Find where the given text appears and provide that cell's center as [X, Y] coordinate. 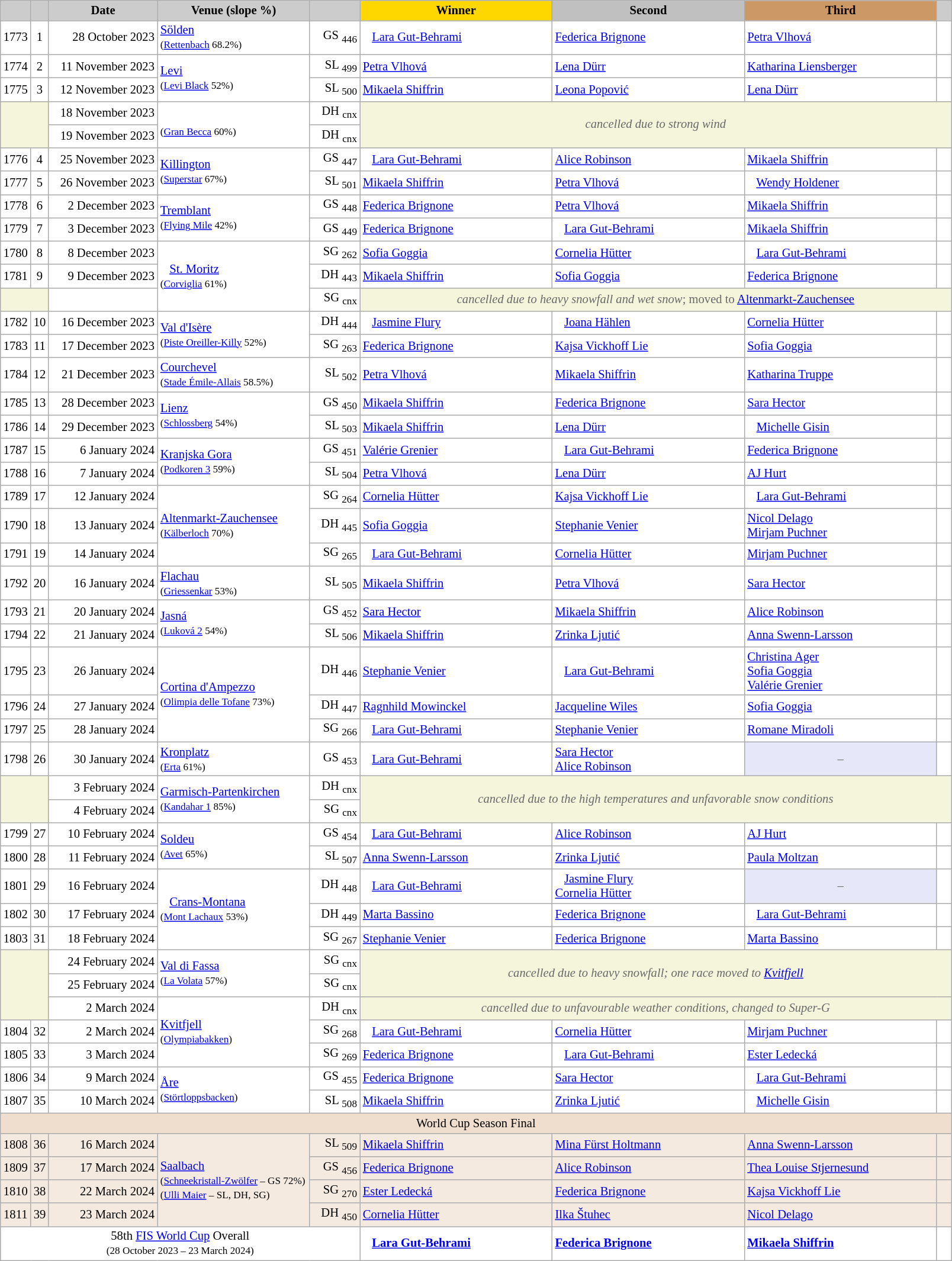
34 [40, 1077]
16 January 2024 [103, 583]
28 October 2023 [103, 37]
1786 [15, 426]
28 December 2023 [103, 404]
Nicol Delago [841, 1215]
19 [40, 554]
SG 265 [335, 554]
1811 [15, 1215]
SL 505 [335, 583]
11 November 2023 [103, 66]
Courchevel(Stade Émile-Allais 58.5%) [233, 375]
Wendy Holdener [841, 182]
1801 [15, 886]
Flachau(Griessenkar 53%) [233, 583]
1792 [15, 583]
Kvitfjell(Olympiabakken) [233, 1031]
SL 500 [335, 89]
cancelled due to strong wind [656, 124]
cancelled due to heavy snowfall and wet snow; moved to Altenmarkt-Zauchensee [656, 300]
GS 447 [335, 160]
1787 [15, 450]
1803 [15, 938]
1789 [15, 496]
28 [40, 857]
2 December 2023 [103, 206]
26 [40, 759]
SG 264 [335, 496]
Katharina Liensberger [841, 66]
14 January 2024 [103, 554]
Third [841, 10]
Val d'Isère(Piste Oreiller-Killy 52%) [233, 334]
SL 508 [335, 1101]
DH 448 [335, 886]
DH 444 [335, 322]
cancelled due to heavy snowfall; one race moved to Kvitfjell [656, 973]
Tremblant(Flying Mile 42%) [233, 218]
GS 452 [335, 611]
GS 453 [335, 759]
GS 454 [335, 834]
22 [40, 635]
1788 [15, 474]
SL 502 [335, 375]
6 [40, 206]
36 [40, 1145]
SG 263 [335, 346]
Katharina Truppe [841, 375]
1809 [15, 1167]
1800 [15, 857]
1808 [15, 1145]
22 March 2024 [103, 1191]
25 February 2024 [103, 985]
8 [40, 252]
Jasmine Flury [456, 322]
1781 [15, 276]
1806 [15, 1077]
20 [40, 583]
1777 [15, 182]
GS 455 [335, 1077]
23 [40, 671]
SG 268 [335, 1031]
Paula Moltzan [841, 857]
18 February 2024 [103, 938]
1782 [15, 322]
39 [40, 1215]
4 [40, 160]
15 [40, 450]
1784 [15, 375]
Mina Fürst Holtmann [649, 1145]
1780 [15, 252]
St. Moritz(Corviglia 61%) [233, 276]
Winner [456, 10]
3 March 2024 [103, 1055]
Romane Miradoli [841, 729]
1797 [15, 729]
DH 450 [335, 1215]
6 January 2024 [103, 450]
30 [40, 915]
21 December 2023 [103, 375]
58th FIS World Cup Overall(28 October 2023 – 23 March 2024) [180, 1243]
24 [40, 707]
14 [40, 426]
1795 [15, 671]
35 [40, 1101]
SL 504 [335, 474]
3 December 2023 [103, 230]
17 [40, 496]
GS 446 [335, 37]
SL 506 [335, 635]
Kranjska Gora(Podkoren 3 59%) [233, 462]
Garmisch-Partenkirchen(Kandahar 1 85%) [233, 799]
9 December 2023 [103, 276]
Thea Louise Stjernesund [841, 1167]
SL 509 [335, 1145]
GS 456 [335, 1167]
10 February 2024 [103, 834]
12 [40, 375]
23 March 2024 [103, 1215]
1775 [15, 89]
1774 [15, 66]
Jacqueline Wiles [649, 707]
26 November 2023 [103, 182]
DH 443 [335, 276]
GS 448 [335, 206]
1783 [15, 346]
cancelled due to unfavourable weather conditions, changed to Super-G [656, 1008]
World Cup Season Final [476, 1123]
Joana Hählen [649, 322]
27 January 2024 [103, 707]
GS 450 [335, 404]
30 January 2024 [103, 759]
37 [40, 1167]
Val di Fassa(La Volata 57%) [233, 973]
29 [40, 886]
1805 [15, 1055]
12 January 2024 [103, 496]
Åre(Störtloppsbacken) [233, 1089]
17 December 2023 [103, 346]
17 February 2024 [103, 915]
1804 [15, 1031]
SL 503 [335, 426]
Soldeu(Avet 65%) [233, 845]
Sölden(Rettenbach 68.2%) [233, 37]
16 [40, 474]
21 [40, 611]
11 February 2024 [103, 857]
3 [40, 89]
9 March 2024 [103, 1077]
33 [40, 1055]
GS 449 [335, 230]
1798 [15, 759]
1790 [15, 525]
1778 [15, 206]
Jasmine Flury Cornelia Hütter [649, 886]
21 January 2024 [103, 635]
1807 [15, 1101]
31 [40, 938]
Sara Hector Alice Robinson [649, 759]
DH 446 [335, 671]
(Gran Becca 60%) [233, 124]
SG 262 [335, 252]
Ragnhild Mowinckel [456, 707]
1793 [15, 611]
1791 [15, 554]
1799 [15, 834]
7 January 2024 [103, 474]
12 November 2023 [103, 89]
Christina Ager Sofia Goggia Valérie Grenier [841, 671]
SL 501 [335, 182]
3 February 2024 [103, 787]
18 [40, 525]
2 [40, 66]
Leona Popović [649, 89]
1796 [15, 707]
Second [649, 10]
Crans-Montana(Mont Lachaux 53%) [233, 909]
1794 [15, 635]
1 [40, 37]
1810 [15, 1191]
9 [40, 276]
13 January 2024 [103, 525]
SG 267 [335, 938]
24 February 2024 [103, 961]
Venue (slope %) [233, 10]
cancelled due to the high temperatures and unfavorable snow conditions [656, 799]
Kronplatz(Erta 61%) [233, 759]
20 January 2024 [103, 611]
16 February 2024 [103, 886]
25 November 2023 [103, 160]
DH 447 [335, 707]
7 [40, 230]
SG 266 [335, 729]
10 [40, 322]
16 December 2023 [103, 322]
1779 [15, 230]
8 December 2023 [103, 252]
DH 445 [335, 525]
SG 269 [335, 1055]
SL 499 [335, 66]
GS 451 [335, 450]
17 March 2024 [103, 1167]
5 [40, 182]
1776 [15, 160]
Valérie Grenier [456, 450]
10 March 2024 [103, 1101]
26 January 2024 [103, 671]
SL 507 [335, 857]
25 [40, 729]
Killington(Superstar 67%) [233, 172]
Ilka Štuhec [649, 1215]
13 [40, 404]
4 February 2024 [103, 811]
Date [103, 10]
Levi(Levi Black 52%) [233, 78]
16 March 2024 [103, 1145]
19 November 2023 [103, 136]
DH 449 [335, 915]
Lienz(Schlossberg 54%) [233, 416]
18 November 2023 [103, 112]
1773 [15, 37]
38 [40, 1191]
Saalbach(Schneekristall-Zwölfer – GS 72%)(Ulli Maier – SL, DH, SG) [233, 1180]
Cortina d'Ampezzo(Olimpia delle Tofane 73%) [233, 694]
28 January 2024 [103, 729]
1785 [15, 404]
SG 270 [335, 1191]
Altenmarkt-Zauchensee(Kälberloch 70%) [233, 525]
1802 [15, 915]
Nicol Delago Mirjam Puchner [841, 525]
Jasná(Luková 2 54%) [233, 623]
29 December 2023 [103, 426]
32 [40, 1031]
11 [40, 346]
27 [40, 834]
